Return [X, Y] of the center of cell containing provided text 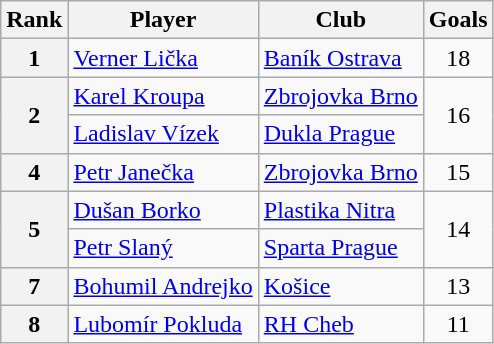
4 [34, 172]
Petr Slaný [163, 248]
Košice [340, 286]
15 [458, 172]
13 [458, 286]
Verner Lička [163, 58]
7 [34, 286]
16 [458, 115]
Ladislav Vízek [163, 134]
1 [34, 58]
5 [34, 229]
RH Cheb [340, 324]
Lubomír Pokluda [163, 324]
Player [163, 20]
Karel Kroupa [163, 96]
Baník Ostrava [340, 58]
Plastika Nitra [340, 210]
Dušan Borko [163, 210]
18 [458, 58]
2 [34, 115]
Goals [458, 20]
Club [340, 20]
Dukla Prague [340, 134]
14 [458, 229]
Sparta Prague [340, 248]
Rank [34, 20]
Bohumil Andrejko [163, 286]
11 [458, 324]
8 [34, 324]
Petr Janečka [163, 172]
